For the text-containing cell, return its midpoint in (X, Y) coordinate format. 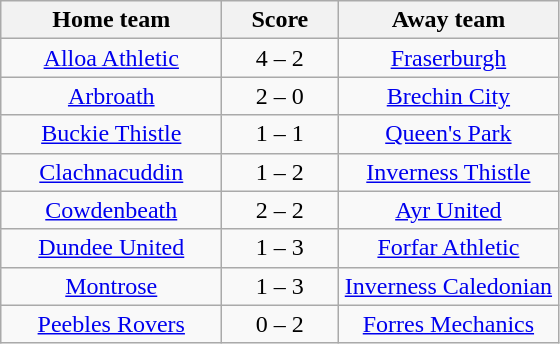
Inverness Thistle (448, 172)
1 – 1 (280, 134)
Score (280, 20)
Alloa Athletic (112, 58)
Montrose (112, 286)
2 – 2 (280, 210)
Ayr United (448, 210)
Forfar Athletic (448, 248)
Inverness Caledonian (448, 286)
Cowdenbeath (112, 210)
Arbroath (112, 96)
1 – 2 (280, 172)
Brechin City (448, 96)
Home team (112, 20)
Queen's Park (448, 134)
Peebles Rovers (112, 324)
2 – 0 (280, 96)
Away team (448, 20)
4 – 2 (280, 58)
Forres Mechanics (448, 324)
Buckie Thistle (112, 134)
Fraserburgh (448, 58)
Clachnacuddin (112, 172)
Dundee United (112, 248)
0 – 2 (280, 324)
